Search for the cell housing the specified text and yield its [X, Y] center coordinate. 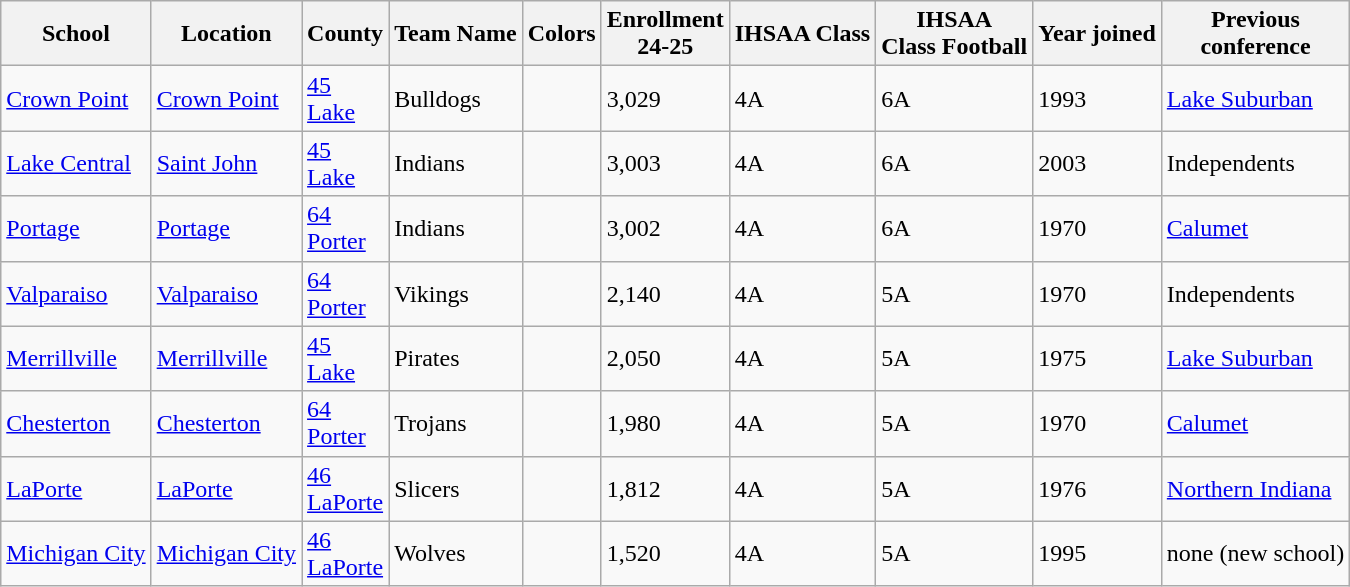
3,002 [665, 228]
1995 [1098, 554]
Trojans [456, 424]
2,140 [665, 294]
Saint John [226, 164]
Northern Indiana [1255, 488]
3,003 [665, 164]
Vikings [456, 294]
IHSAA Class [802, 34]
Pirates [456, 358]
Bulldogs [456, 98]
County [346, 34]
Colors [562, 34]
1976 [1098, 488]
2003 [1098, 164]
3,029 [665, 98]
Year joined [1098, 34]
IHSAAClass Football [954, 34]
1975 [1098, 358]
School [76, 34]
1,520 [665, 554]
1,980 [665, 424]
Enrollment24-25 [665, 34]
Previousconference [1255, 34]
Location [226, 34]
Team Name [456, 34]
2,050 [665, 358]
Slicers [456, 488]
1,812 [665, 488]
1993 [1098, 98]
none (new school) [1255, 554]
Wolves [456, 554]
Lake Central [76, 164]
